Provide the (X, Y) coordinate of the cell's center where the given text is located.  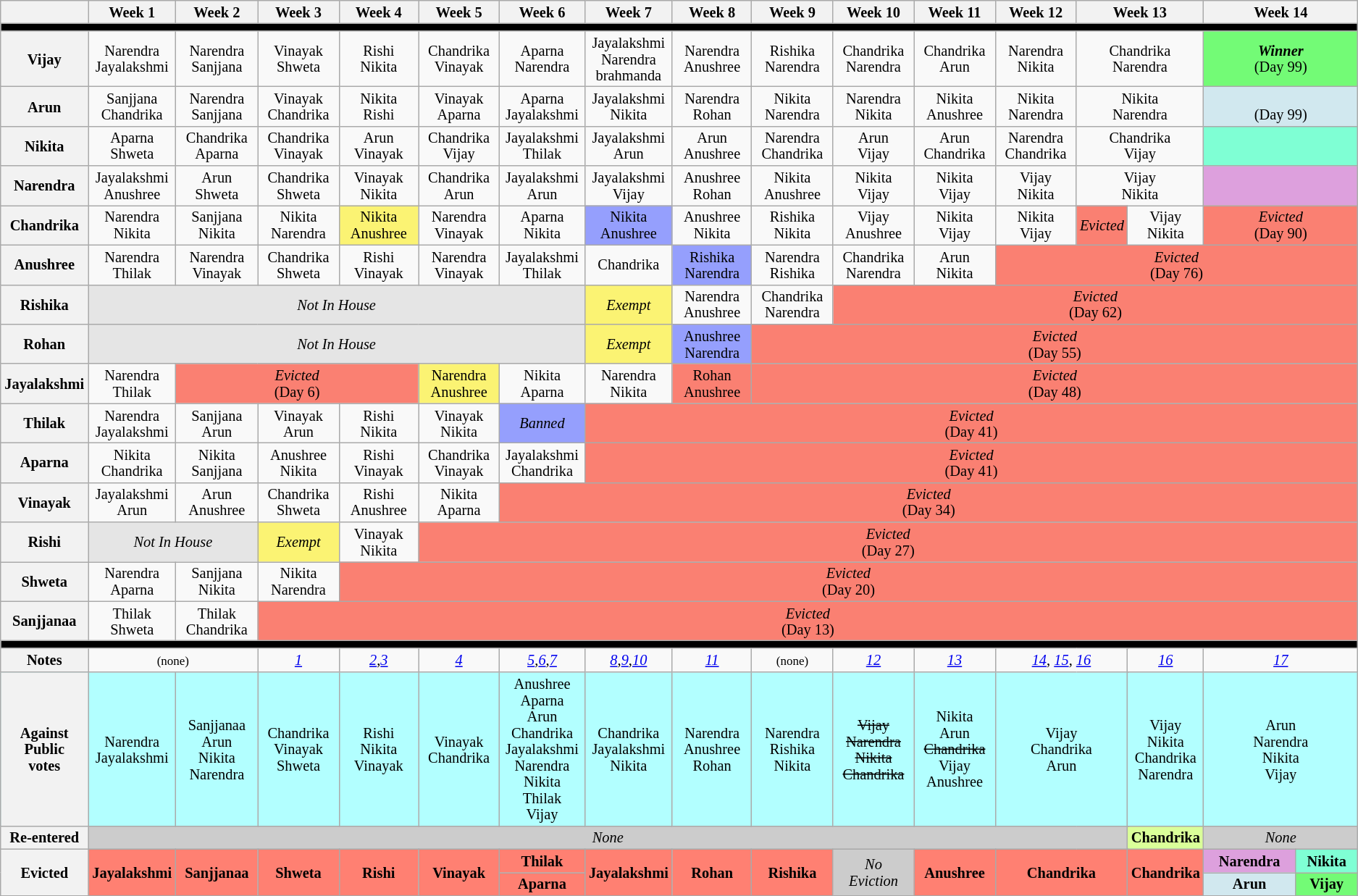
NoEviction (873, 872)
JayalakshmiAnushree (132, 185)
NikitaChandrika (132, 462)
Narendra Jayalakshmi (132, 58)
RohanAnushree (712, 384)
AparnaShweta (132, 146)
ArunNikita (955, 265)
13 (955, 660)
Week 1 (132, 12)
NarendraAparna (132, 581)
SanjjanaChandrika (132, 106)
14, 15, 16 (1062, 660)
Evicted(Day 34) (929, 503)
(Day 99) (1281, 106)
Evicted(Day 62) (1095, 304)
Winner(Day 99) (1281, 58)
VijayNikitaChandrikaNarendra (1166, 749)
SanjjanaArun (217, 423)
JayalakshmiNikita (629, 106)
Week 12 (1036, 12)
Week 6 (542, 12)
1 (298, 660)
Week 8 (712, 12)
ThilakShweta (132, 621)
Evicted (Day 90) (1281, 225)
Week 14 (1281, 12)
AnushreeNarendra (712, 343)
Banned (542, 423)
Week 10 (873, 12)
Evicted(Day 13) (808, 621)
ChandrikaVinayakShweta (298, 749)
11 (712, 660)
AparnaNikita (542, 225)
Week 4 (379, 12)
VinayakShweta (298, 58)
AnushreeAparnaArunChandrikaJayalakshmiNarendraNikitaThilakVijay (542, 749)
Week 9 (792, 12)
VinayakAparna (459, 106)
Re-entered (45, 837)
2,3 (379, 660)
Week 2 (217, 12)
Week 5 (459, 12)
Evicted(Day 48) (1055, 384)
JayalakshmiNarendra brahmanda (629, 58)
8,9,10 (629, 660)
16 (1166, 660)
AgainstPublicvotes (45, 749)
NarendraAnushreeRohan (712, 749)
VijayAnushree (873, 225)
JayalakshmiVijay (629, 185)
Week 13 (1140, 12)
Evicted(Day 76) (1176, 265)
Evicted(Day 20) (849, 581)
Week 11 (955, 12)
4 (459, 660)
ArunShweta (217, 185)
AparnaNarendra (542, 58)
ArunVijay (873, 146)
Week 7 (629, 12)
17 (1281, 660)
Week 3 (298, 12)
ArunChandrika (955, 146)
RishiAnushree (379, 503)
NikitaSanjjana (217, 462)
VinayakArun (298, 423)
JayalakshmiChandrika (542, 462)
AnushreeRohan (712, 185)
Evicted(Day 55) (1055, 343)
NikitaRishi (379, 106)
VijayNarendraNikitaChandrika (873, 749)
Evicted(Day 6) (297, 384)
NarendraRishikaNikita (792, 749)
RishiNikitaVinayak (379, 749)
NikitaArunChandrikaVijayAnushree (955, 749)
SanjjanaaArunNikitaNarendra (217, 749)
12 (873, 660)
ArunNarendraNikitaVijay (1281, 749)
RishikaNikita (792, 225)
Evicted(Day 27) (888, 542)
ThilakChandrika (217, 621)
ChandrikaAparna (217, 146)
NarendraRishika (792, 265)
Notes (45, 660)
ArunVinayak (379, 146)
VijayChandrikaArun (1062, 749)
5,6,7 (542, 660)
ChandrikaJayalakshmiNikita (629, 749)
AparnaJayalakshmi (542, 106)
NarendraRohan (712, 106)
